Search for the cell housing the specified text and yield its [x, y] center coordinate. 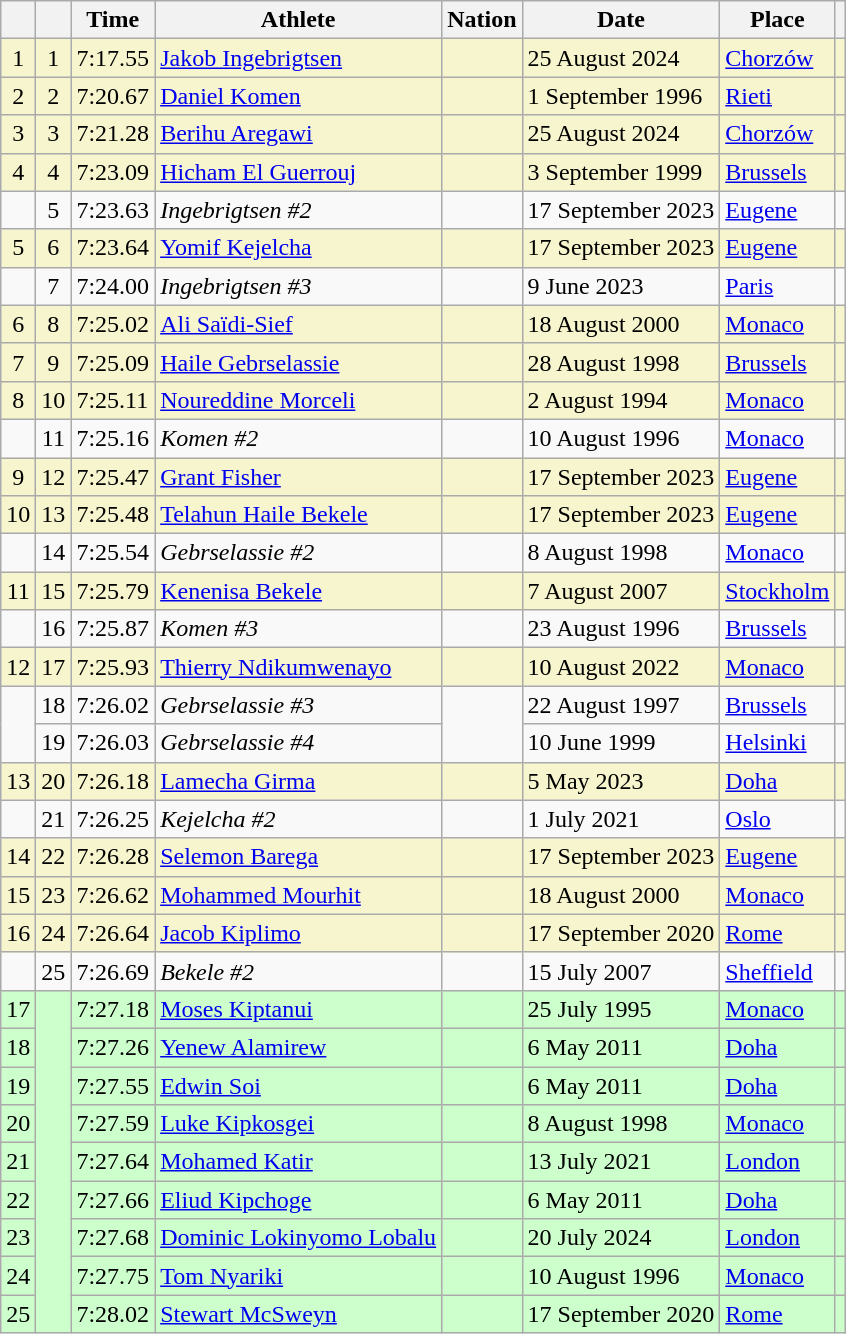
Ali Saïdi-Sief [298, 324]
7:27.68 [113, 1238]
7:25.11 [113, 400]
7:25.47 [113, 477]
Ingebrigtsen #3 [298, 286]
7:27.55 [113, 1085]
Paris [778, 286]
Tom Nyariki [298, 1276]
7:23.09 [113, 172]
7 August 2007 [621, 591]
25 July 1995 [621, 1009]
Yenew Alamirew [298, 1047]
7:26.62 [113, 895]
Rieti [778, 96]
Athlete [298, 20]
7:26.03 [113, 743]
7:23.64 [113, 248]
Komen #2 [298, 438]
Helsinki [778, 743]
20 July 2024 [621, 1238]
7:25.02 [113, 324]
Mohammed Mourhit [298, 895]
Edwin Soi [298, 1085]
7:27.75 [113, 1276]
7:26.02 [113, 705]
Kejelcha #2 [298, 819]
Dominic Lokinyomo Lobalu [298, 1238]
Place [778, 20]
Thierry Ndikumwenayo [298, 667]
Gebrselassie #2 [298, 553]
Gebrselassie #4 [298, 743]
7:26.64 [113, 933]
7:26.18 [113, 781]
Grant Fisher [298, 477]
7:27.64 [113, 1162]
7:25.54 [113, 553]
Selemon Barega [298, 857]
Ingebrigtsen #2 [298, 210]
13 July 2021 [621, 1162]
Bekele #2 [298, 971]
Yomif Kejelcha [298, 248]
7:27.26 [113, 1047]
5 May 2023 [621, 781]
Mohamed Katir [298, 1162]
Date [621, 20]
1 September 1996 [621, 96]
Kenenisa Bekele [298, 591]
Stewart McSweyn [298, 1314]
Telahun Haile Bekele [298, 515]
7:27.18 [113, 1009]
Jakob Ingebrigtsen [298, 58]
7:25.79 [113, 591]
7:27.66 [113, 1200]
Lamecha Girma [298, 781]
9 June 2023 [621, 286]
Komen #3 [298, 629]
7:26.25 [113, 819]
10 June 1999 [621, 743]
Daniel Komen [298, 96]
7:23.63 [113, 210]
Stockholm [778, 591]
7:20.67 [113, 96]
7:25.93 [113, 667]
Moses Kiptanui [298, 1009]
7:17.55 [113, 58]
Hicham El Guerrouj [298, 172]
10 August 2022 [621, 667]
7:27.59 [113, 1124]
Luke Kipkosgei [298, 1124]
Nation [482, 20]
Berihu Aregawi [298, 134]
15 July 2007 [621, 971]
Haile Gebrselassie [298, 362]
7:21.28 [113, 134]
7:26.28 [113, 857]
Oslo [778, 819]
Eliud Kipchoge [298, 1200]
7:26.69 [113, 971]
7:25.87 [113, 629]
2 August 1994 [621, 400]
7:25.48 [113, 515]
28 August 1998 [621, 362]
22 August 1997 [621, 705]
3 September 1999 [621, 172]
Sheffield [778, 971]
7:28.02 [113, 1314]
Jacob Kiplimo [298, 933]
1 July 2021 [621, 819]
Time [113, 20]
7:25.09 [113, 362]
23 August 1996 [621, 629]
7:25.16 [113, 438]
Noureddine Morceli [298, 400]
7:24.00 [113, 286]
Gebrselassie #3 [298, 705]
